Pinpoint the cell where the given text exists, returning its [X, Y] midpoint coordinate. 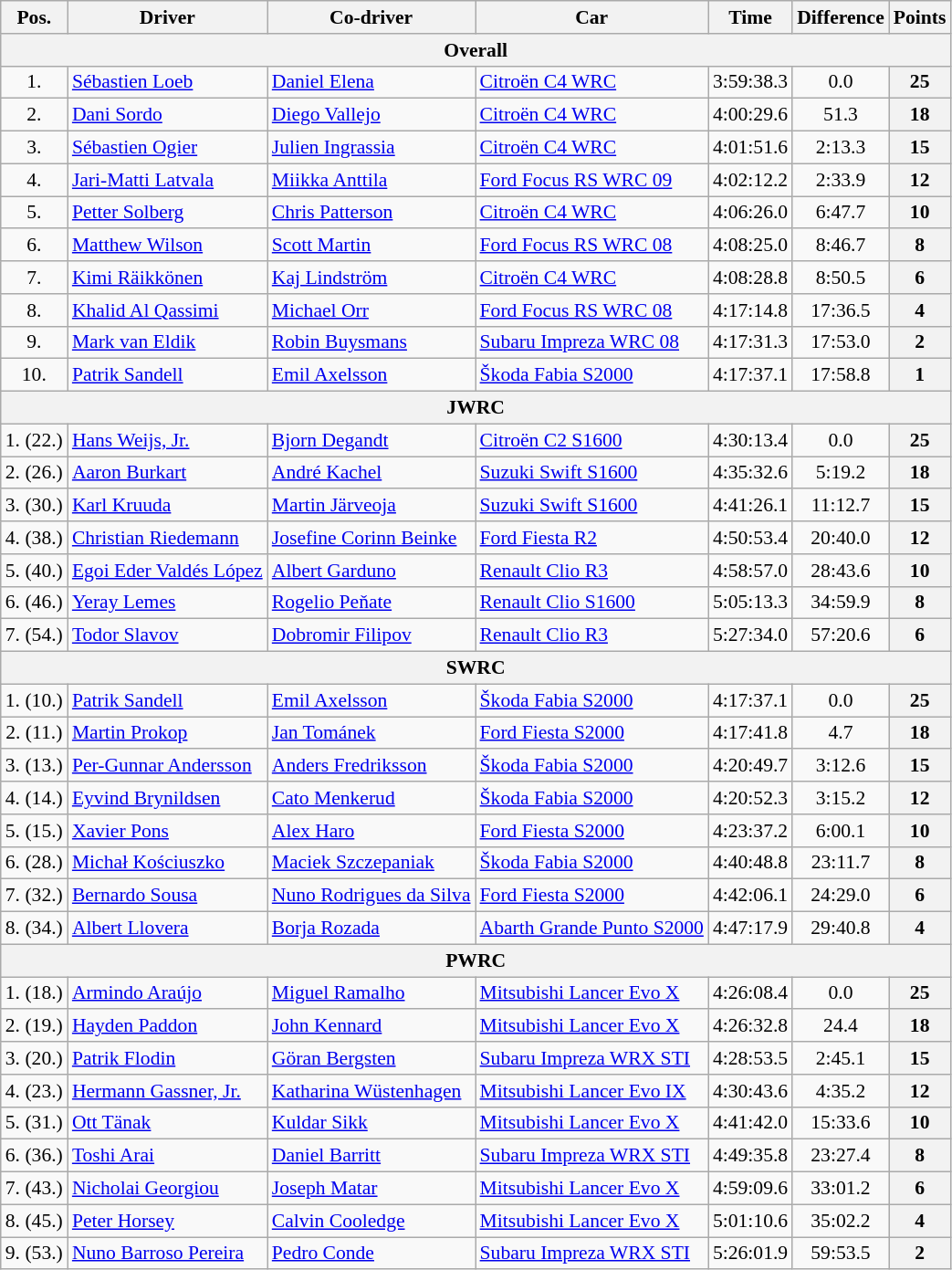
Nuno Barroso Pereira [168, 1254]
Scott Martin [371, 246]
1. (10.) [35, 700]
4:06:26.0 [750, 213]
4:20:49.7 [750, 766]
Martin Prokop [168, 733]
6. [35, 246]
Todor Slavov [168, 635]
Joseph Matar [371, 1189]
Miikka Anttila [371, 180]
8. (34.) [35, 929]
Abarth Grande Punto S2000 [591, 929]
4:17:14.8 [750, 310]
20:40.0 [841, 538]
3. (13.) [35, 766]
5:01:10.6 [750, 1221]
8. [35, 310]
3:15.2 [841, 798]
JWRC [476, 408]
4:17:41.8 [750, 733]
Alex Haro [371, 831]
4:30:43.6 [750, 1091]
Bernardo Sousa [168, 896]
51.3 [841, 115]
Peter Horsey [168, 1221]
4. (38.) [35, 538]
Albert Llovera [168, 929]
Borja Rozada [371, 929]
Kimi Räikkönen [168, 278]
Toshi Arai [168, 1156]
Calvin Cooledge [371, 1221]
4. (23.) [35, 1091]
6. (36.) [35, 1156]
3:59:38.3 [750, 82]
Christian Riedemann [168, 538]
Renault Clio S1600 [591, 603]
Katharina Wüstenhagen [371, 1091]
4:59:09.6 [750, 1189]
2:33.9 [841, 180]
Julien Ingrassia [371, 148]
9. [35, 342]
17:36.5 [841, 310]
8:50.5 [841, 278]
4:41:26.1 [750, 506]
4.7 [841, 733]
6. (28.) [35, 863]
Nicholai Georgiou [168, 1189]
Josefine Corinn Beinke [371, 538]
Armindo Araújo [168, 993]
Albert Garduno [371, 571]
Chris Patterson [371, 213]
4:35:32.6 [750, 473]
4:00:29.6 [750, 115]
5:05:13.3 [750, 603]
4. (14.) [35, 798]
Kaj Lindström [371, 278]
3. (20.) [35, 1058]
4:23:37.2 [750, 831]
Matthew Wilson [168, 246]
Pos. [35, 17]
Dobromir Filipov [371, 635]
Ott Tänak [168, 1123]
Daniel Barritt [371, 1156]
4:17:31.3 [750, 342]
35:02.2 [841, 1221]
5. (15.) [35, 831]
5. [35, 213]
Martin Järveoja [371, 506]
6:00.1 [841, 831]
Time [750, 17]
Michael Orr [371, 310]
SWRC [476, 668]
Bjorn Degandt [371, 440]
8:46.7 [841, 246]
7. (54.) [35, 635]
Ford Focus RS WRC 09 [591, 180]
PWRC [476, 960]
2:45.1 [841, 1058]
Aaron Burkart [168, 473]
5:26:01.9 [750, 1254]
4:40:48.8 [750, 863]
Kuldar Sikk [371, 1123]
4:30:13.4 [750, 440]
Citroën C2 S1600 [591, 440]
John Kennard [371, 1026]
4:02:12.2 [750, 180]
Jan Tománek [371, 733]
3. (30.) [35, 506]
6:47.7 [841, 213]
Petter Solberg [168, 213]
4:42:06.1 [750, 896]
Per-Gunnar Andersson [168, 766]
Xavier Pons [168, 831]
6. (46.) [35, 603]
17:53.0 [841, 342]
Diego Vallejo [371, 115]
7. [35, 278]
Yeray Lemes [168, 603]
Sébastien Ogier [168, 148]
4:58:57.0 [750, 571]
11:12.7 [841, 506]
Maciek Szczepaniak [371, 863]
24:29.0 [841, 896]
4:08:25.0 [750, 246]
17:58.8 [841, 375]
Anders Fredriksson [371, 766]
Cato Menkerud [371, 798]
29:40.8 [841, 929]
4:50:53.4 [750, 538]
André Kachel [371, 473]
4:49:35.8 [750, 1156]
10. [35, 375]
Khalid Al Qassimi [168, 310]
5. (31.) [35, 1123]
4:08:28.8 [750, 278]
Michał Kościuszko [168, 863]
5:19.2 [841, 473]
7. (43.) [35, 1189]
2:13.3 [841, 148]
1. (18.) [35, 993]
Subaru Impreza WRC 08 [591, 342]
Karl Kruuda [168, 506]
Overall [476, 50]
4:26:08.4 [750, 993]
4:01:51.6 [750, 148]
23:11.7 [841, 863]
Difference [841, 17]
4:35.2 [841, 1091]
Miguel Ramalho [371, 993]
1 [920, 375]
15:33.6 [841, 1123]
4:41:42.0 [750, 1123]
Sébastien Loeb [168, 82]
Patrik Flodin [168, 1058]
Co-driver [371, 17]
Göran Bergsten [371, 1058]
3:12.6 [841, 766]
1. [35, 82]
4:20:52.3 [750, 798]
23:27.4 [841, 1156]
4:26:32.8 [750, 1026]
1. (22.) [35, 440]
2. (11.) [35, 733]
Dani Sordo [168, 115]
34:59.9 [841, 603]
2. [35, 115]
Ford Fiesta R2 [591, 538]
Hermann Gassner, Jr. [168, 1091]
Pedro Conde [371, 1254]
Rogelio Peňate [371, 603]
Mitsubishi Lancer Evo IX [591, 1091]
Hayden Paddon [168, 1026]
Jari-Matti Latvala [168, 180]
4. [35, 180]
Car [591, 17]
Driver [168, 17]
9. (53.) [35, 1254]
Hans Weijs, Jr. [168, 440]
5. (40.) [35, 571]
Points [920, 17]
Robin Buysmans [371, 342]
Eyvind Brynildsen [168, 798]
2. (19.) [35, 1026]
24.4 [841, 1026]
5:27:34.0 [750, 635]
3. [35, 148]
2. (26.) [35, 473]
8. (45.) [35, 1221]
Mark van Eldik [168, 342]
28:43.6 [841, 571]
Daniel Elena [371, 82]
4:47:17.9 [750, 929]
57:20.6 [841, 635]
Egoi Eder Valdés López [168, 571]
7. (32.) [35, 896]
33:01.2 [841, 1189]
59:53.5 [841, 1254]
Nuno Rodrigues da Silva [371, 896]
4:28:53.5 [750, 1058]
